Extract the (x, y) coordinate from the center of the cell holding the provided text.  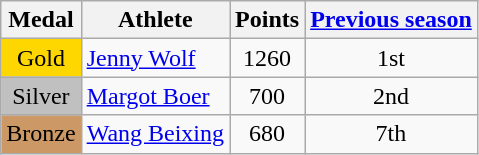
Athlete (155, 20)
Silver (41, 96)
680 (268, 134)
700 (268, 96)
7th (392, 134)
Jenny Wolf (155, 58)
2nd (392, 96)
Gold (41, 58)
Points (268, 20)
1260 (268, 58)
Margot Boer (155, 96)
Bronze (41, 134)
Previous season (392, 20)
1st (392, 58)
Wang Beixing (155, 134)
Medal (41, 20)
